Extract the (X, Y) coordinate from the center of the cell holding the provided text.  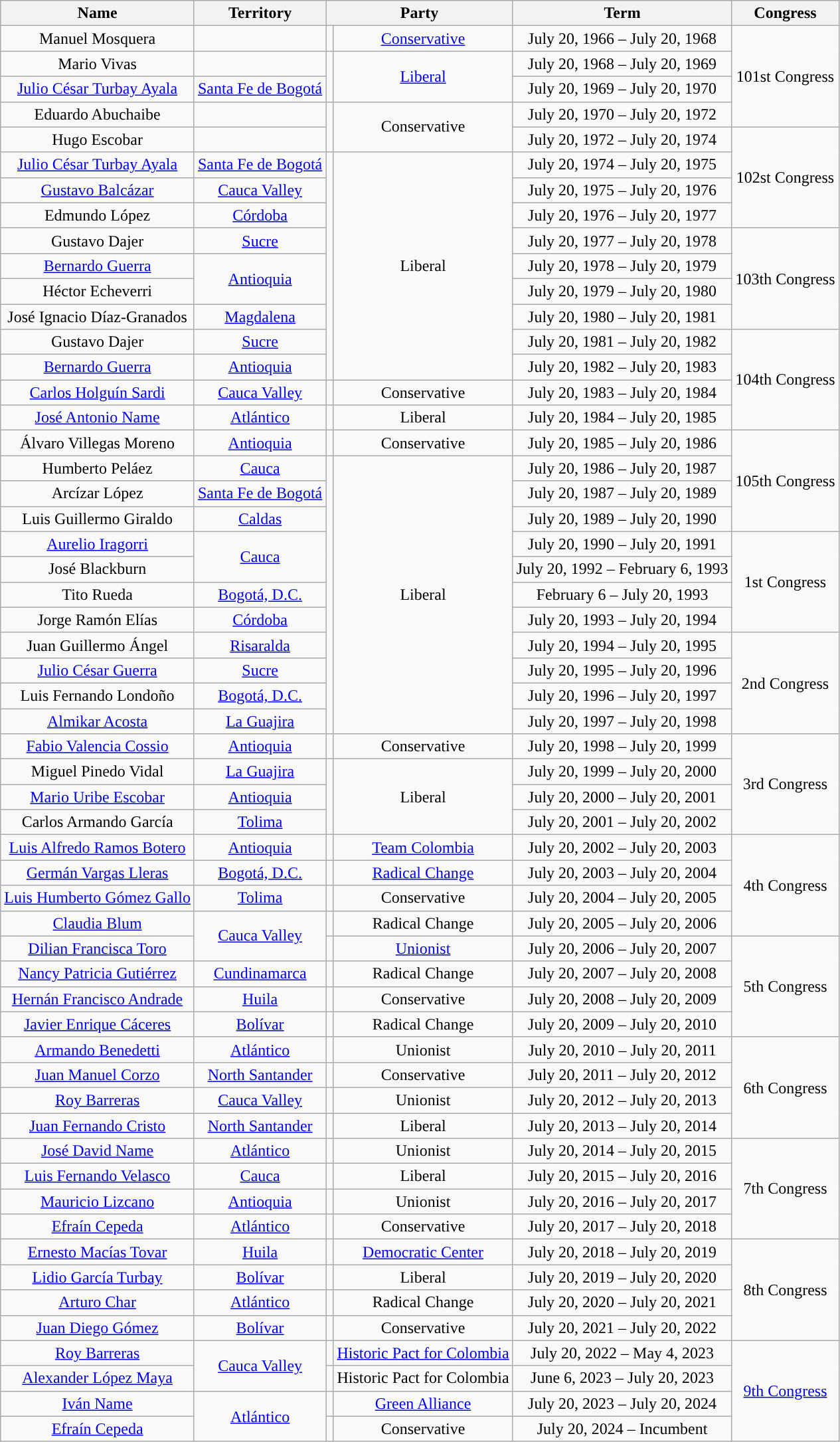
July 20, 2006 – July 20, 2007 (622, 948)
Juan Guillermo Ángel (98, 645)
July 20, 2008 – July 20, 2009 (622, 999)
July 20, 2010 – July 20, 2011 (622, 1049)
Luis Fernando Velasco (98, 1176)
Mauricio Lizcano (98, 1202)
July 20, 1998 – July 20, 1999 (622, 747)
Luis Fernando Londoño (98, 695)
Name (98, 13)
July 20, 2015 – July 20, 2016 (622, 1176)
Dilian Francisca Toro (98, 948)
1st Congress (785, 582)
Term (622, 13)
July 20, 1986 – July 20, 1987 (622, 468)
Juan Manuel Corzo (98, 1075)
July 20, 1990 – July 20, 1991 (622, 544)
July 20, 1984 – July 20, 1985 (622, 418)
Almikar Acosta (98, 721)
July 20, 2013 – July 20, 2014 (622, 1126)
July 20, 1979 – July 20, 1980 (622, 291)
7th Congress (785, 1189)
July 20, 2017 – July 20, 2018 (622, 1227)
July 20, 1966 – July 20, 1968 (622, 39)
July 20, 1974 – July 20, 1975 (622, 165)
July 20, 2002 – July 20, 2003 (622, 848)
July 20, 1980 – July 20, 1981 (622, 317)
Tito Rueda (98, 594)
Luis Humberto Gómez Gallo (98, 898)
Armando Benedetti (98, 1049)
July 20, 1987 – July 20, 1989 (622, 494)
Claudia Blum (98, 923)
July 20, 1976 – July 20, 1977 (622, 215)
104th Congress (785, 380)
Ernesto Macías Tovar (98, 1252)
Party (420, 13)
July 20, 1978 – July 20, 1979 (622, 266)
Julio César Guerra (98, 670)
102st Congress (785, 177)
Arcízar López (98, 494)
Luis Alfredo Ramos Botero (98, 848)
José Blackburn (98, 569)
July 20, 2007 – July 20, 2008 (622, 974)
June 6, 2023 – July 20, 2023 (622, 1378)
Álvaro Villegas Moreno (98, 443)
July 20, 1996 – July 20, 1997 (622, 695)
July 20, 1997 – July 20, 1998 (622, 721)
July 20, 1999 – July 20, 2000 (622, 772)
105th Congress (785, 481)
Lidio García Turbay (98, 1277)
July 20, 2004 – July 20, 2005 (622, 898)
July 20, 1977 – July 20, 1978 (622, 240)
July 20, 1985 – July 20, 1986 (622, 443)
4th Congress (785, 885)
2nd Congress (785, 683)
July 20, 2009 – July 20, 2010 (622, 1024)
9th Congress (785, 1391)
Manuel Mosquera (98, 39)
3rd Congress (785, 784)
Jorge Ramón Elías (98, 620)
Aurelio Iragorri (98, 544)
Mario Vivas (98, 64)
Eduardo Abuchaibe (98, 114)
July 20, 1995 – July 20, 1996 (622, 670)
July 20, 2003 – July 20, 2004 (622, 873)
Miguel Pinedo Vidal (98, 772)
July 20, 1982 – July 20, 1983 (622, 367)
July 20, 1969 – July 20, 1970 (622, 89)
5th Congress (785, 986)
July 20, 2016 – July 20, 2017 (622, 1202)
July 20, 1994 – July 20, 1995 (622, 645)
July 20, 2022 – May 4, 2023 (622, 1353)
Mario Uribe Escobar (98, 797)
Territory (260, 13)
Alexander López Maya (98, 1378)
July 20, 1981 – July 20, 1982 (622, 342)
July 20, 2012 – July 20, 2013 (622, 1100)
July 20, 2021 – July 20, 2022 (622, 1328)
July 20, 1992 – February 6, 1993 (622, 569)
July 20, 1975 – July 20, 1976 (622, 190)
July 20, 2023 – July 20, 2024 (622, 1403)
103th Congress (785, 278)
Hernán Francisco Andrade (98, 999)
July 20, 1989 – July 20, 1990 (622, 519)
José Ignacio Díaz-Granados (98, 317)
101st Congress (785, 76)
July 20, 2000 – July 20, 2001 (622, 797)
July 20, 2020 – July 20, 2021 (622, 1303)
Hugo Escobar (98, 139)
July 20, 2005 – July 20, 2006 (622, 923)
Carlos Holguín Sardi (98, 393)
July 20, 2001 – July 20, 2002 (622, 822)
July 20, 2024 – Incumbent (622, 1429)
Carlos Armando García (98, 822)
Congress (785, 13)
Héctor Echeverri (98, 291)
July 20, 2019 – July 20, 2020 (622, 1277)
Risaralda (260, 645)
July 20, 2011 – July 20, 2012 (622, 1075)
Juan Diego Gómez (98, 1328)
Nancy Patricia Gutiérrez (98, 974)
Gustavo Balcázar (98, 190)
Iván Name (98, 1403)
José David Name (98, 1151)
6th Congress (785, 1087)
Caldas (260, 519)
July 20, 1968 – July 20, 1969 (622, 64)
8th Congress (785, 1290)
José Antonio Name (98, 418)
Arturo Char (98, 1303)
Luis Guillermo Giraldo (98, 519)
February 6 – July 20, 1993 (622, 594)
July 20, 1983 – July 20, 1984 (622, 393)
Magdalena (260, 317)
Team Colombia (423, 848)
Germán Vargas Lleras (98, 873)
Democratic Center (423, 1252)
July 20, 1970 – July 20, 1972 (622, 114)
July 20, 2014 – July 20, 2015 (622, 1151)
July 20, 1993 – July 20, 1994 (622, 620)
Green Alliance (423, 1403)
Juan Fernando Cristo (98, 1126)
July 20, 2018 – July 20, 2019 (622, 1252)
Humberto Peláez (98, 468)
Fabio Valencia Cossio (98, 747)
Edmundo López (98, 215)
Javier Enrique Cáceres (98, 1024)
July 20, 1972 – July 20, 1974 (622, 139)
Cundinamarca (260, 974)
